Identify which cell holds the provided text, then report its (X, Y) central coordinate. 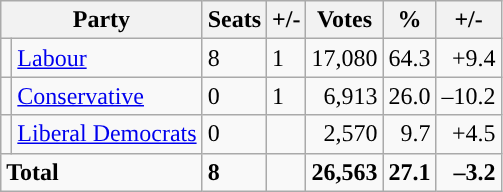
6,913 (344, 96)
2,570 (344, 134)
26,563 (344, 172)
+9.4 (468, 58)
Liberal Democrats (107, 134)
Seats (234, 20)
+4.5 (468, 134)
Labour (107, 58)
Votes (344, 20)
Total (102, 172)
–10.2 (468, 96)
% (410, 20)
27.1 (410, 172)
26.0 (410, 96)
Conservative (107, 96)
–3.2 (468, 172)
9.7 (410, 134)
64.3 (410, 58)
17,080 (344, 58)
Party (102, 20)
